Return (X, Y) of the center of cell containing provided text 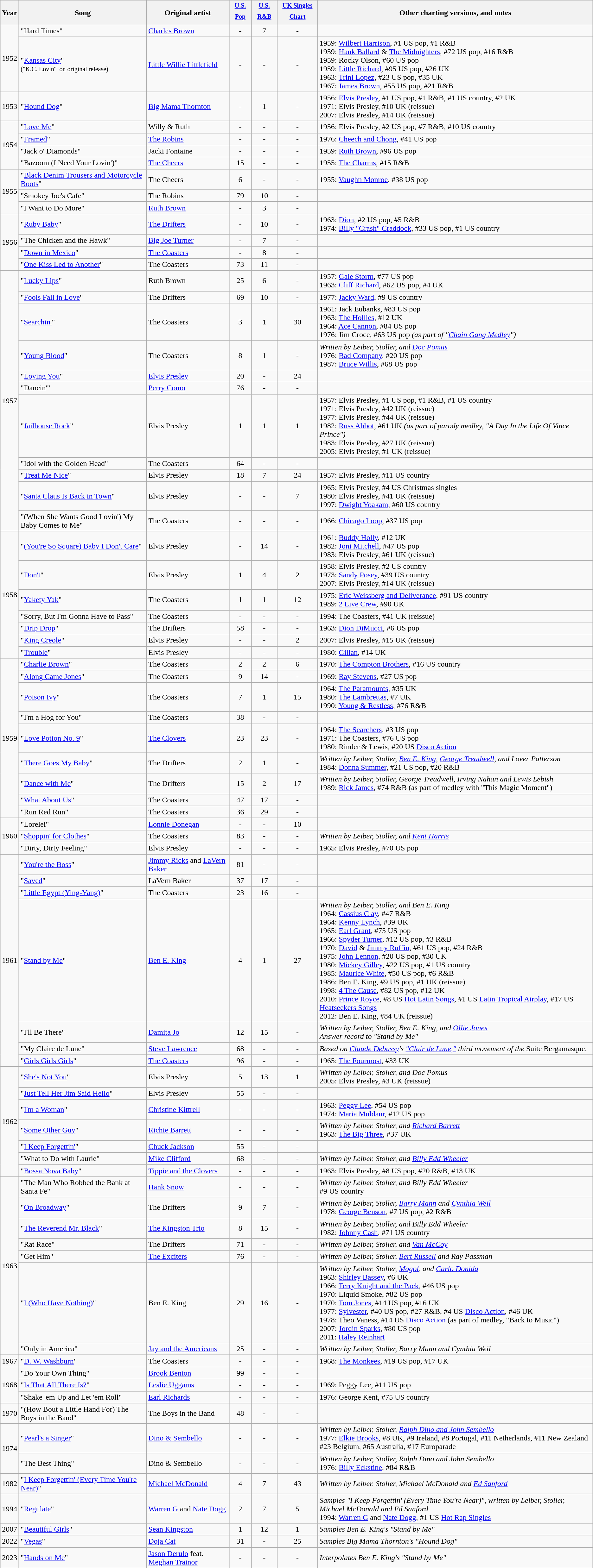
"I Keep Forgettin' (Every Time You're Near)" (83, 1484)
Perry Como (188, 388)
"You're the Boss" (83, 865)
"Down in Mexico" (83, 253)
The Exciters (188, 1257)
"Ruby Baby" (83, 224)
Written by Leiber, Stoller, and Doc Pomus2005: Elvis Presley, #3 UK (reissue) (455, 1077)
1952 (10, 58)
Tippie and the Clovers (188, 1170)
"Shake 'em Up and Let 'em Roll" (83, 1397)
LaVern Baker (188, 881)
"Idol with the Golden Head" (83, 463)
"Little Egypt (Ying-Yang)" (83, 893)
1963: Peggy Lee, #54 US pop1974: Maria Muldaur, #12 US pop (455, 1110)
Jacki Fontaine (188, 151)
"D. W. Washburn" (83, 1361)
Big Joe Turner (188, 240)
"Just Tell Her Jim Said Hello" (83, 1093)
1970 (10, 1414)
1969: Peggy Lee, #11 US pop (455, 1385)
"King Creole" (83, 640)
"Sorry, But I'm Gonna Have to Pass" (83, 616)
1994 (10, 1508)
"Treat Me Nice" (83, 475)
1959: Ruth Brown, #96 US pop (455, 151)
Written by Leiber, Stoller, Barry Mann and Cynthia Weil1978: George Benson, #7 US pop, #2 R&B (455, 1207)
81 (240, 865)
Written by Leiber, Stoller, Barry Mann and Cynthia Weil (455, 1349)
The Boys in the Band (188, 1414)
Written by Leiber, Stoller, and Billy Edd Wheeler#9 US country (455, 1187)
1964: The Paramounts, #35 UK1980: The Lambrettas, #7 UK1990: Young & Restless, #76 R&B (455, 697)
"Lorelei" (83, 824)
"Some Other Guy" (83, 1130)
1955 (10, 191)
1974 (10, 1448)
"Poison Ivy" (83, 697)
1965: The Fourmost, #33 UK (455, 1061)
1968 (10, 1385)
Written by Leiber, Stoller, and Richard Barrett1963: The Big Three, #37 UK (455, 1130)
"Yakety Yak" (83, 599)
"I'm a Woman" (83, 1110)
83 (240, 836)
Warren G and Nate Dogg (188, 1508)
"I Want to Do More" (83, 208)
"Lucky Lips" (83, 281)
1959 (10, 738)
1975: Eric Weissberg and Deliverance, #91 US country1989: 2 Live Crew, #90 UK (455, 599)
"One Kiss Led to Another" (83, 265)
"Smokey Joe's Cafe" (83, 196)
1977: Jacky Ward, #9 US country (455, 297)
Damita Jo (188, 1032)
2007 (10, 1529)
73 (240, 265)
Brook Benton (188, 1373)
48 (240, 1414)
Lonnie Donegan (188, 824)
Interpolates Ben E. King's "Stand by Me" (455, 1558)
1957 (10, 401)
1964: The Searchers, #3 US pop1971: The Coasters, #76 US pop1980: Rinder & Lewis, #20 US Disco Action (455, 738)
Chuck Jackson (188, 1146)
"Trouble" (83, 652)
1956: Elvis Presley, #1 US pop, #1 R&B, #1 US country, #2 UK1971: Elvis Presley, #10 UK (reissue)2007: Elvis Presley, #14 UK (reissue) (455, 106)
1963: Dion DiMucci, #6 US pop (455, 628)
1961: Buddy Holly, #12 UK1982: Joni Mitchell, #47 US pop1983: Elvis Presley, #61 UK (reissue) (455, 546)
Willy & Ruth (188, 127)
1955: Vaughn Monroe, #38 US pop (455, 179)
1994: The Coasters, #41 UK (reissue) (455, 616)
Jimmy Ricks and LaVern Baker (188, 865)
"Bossa Nova Baby" (83, 1170)
"Run Red Run" (83, 812)
64 (240, 463)
1968: The Monkees, #19 US pop, #17 UK (455, 1361)
"On Broadway" (83, 1207)
"Beautiful Girls" (83, 1529)
Samples Big Mama Thornton's "Hound Dog" (455, 1541)
2007: Elvis Presley, #15 UK (reissue) (455, 640)
Based on Claude Debussy's "Clair de Lune," third movement of the Suite Bergamasque. (455, 1049)
79 (240, 196)
"Charlie Brown" (83, 664)
"Do Your Own Thing" (83, 1373)
"Girls Girls Girls" (83, 1061)
Written by Leiber, Stoller, and Doc Pomus1976: Bad Company, #20 US pop1987: Bruce Willis, #68 US pop (455, 355)
Little Willie Littlefield (188, 65)
1980: Gillan, #14 UK (455, 652)
1969: Ray Stevens, #27 US pop (455, 676)
1976: George Kent, #75 US country (455, 1397)
20 (240, 376)
1982 (10, 1484)
71 (240, 1245)
"Dance with Me" (83, 784)
"Rat Race" (83, 1245)
The Kingston Trio (188, 1228)
"Young Blood" (83, 355)
"Hands on Me" (83, 1558)
Year (10, 13)
1966: Chicago Loop, #37 US pop (455, 521)
1957: Elvis Presley, #11 US country (455, 475)
1963: Elvis Presley, #8 US pop, #20 R&B, #13 UK (455, 1170)
"Kansas City"("K.C. Lovin'" on original release) (83, 65)
"Shoppin' for Clothes" (83, 836)
1960 (10, 836)
Written by Leiber, Stoller, George Treadwell, Irving Nahan and Lewis Lebish1989: Rick James, #74 R&B (as part of medley with "This Magic Moment") (455, 784)
U.S. Pop (240, 13)
"She's Not You" (83, 1077)
"Saved" (83, 881)
Song (83, 13)
Written by Leiber, Stoller, Ralph Dino and John Sembello1976: Billy Eckstine, #84 R&B (455, 1463)
"Jack o' Diamonds" (83, 151)
"Stand by Me" (83, 960)
The Clovers (188, 738)
"(When She Wants Good Lovin') My Baby Comes to Me" (83, 521)
"Drip Drop" (83, 628)
1953 (10, 106)
47 (240, 800)
Written by Leiber, Stoller, Bert Russell and Ray Passman (455, 1257)
"Searchin'" (83, 322)
Hank Snow (188, 1187)
"(You're So Square) Baby I Don't Care" (83, 546)
Written by Leiber, Stoller, and Kent Harris (455, 836)
Jay and the Americans (188, 1349)
Samples Ben E. King's "Stand by Me" (455, 1529)
"The Man Who Robbed the Bank at Santa Fe" (83, 1187)
1957: Gale Storm, #77 US pop1963: Cliff Richard, #62 US pop, #4 UK (455, 281)
1955: The Charms, #15 R&B (455, 163)
43 (297, 1484)
"Along Came Jones" (83, 676)
1970: The Compton Brothers, #16 US country (455, 664)
Written by Leiber, Stoller, Ben E. King, George Treadwell, and Lover Patterson1984: Donna Summer, #21 US pop, #20 R&B (455, 763)
11 (264, 265)
13 (264, 1077)
Written by Leiber, Stoller, Michael McDonald and Ed Sanford (455, 1484)
1965: Elvis Presley, #70 US pop (455, 848)
1963 (10, 1265)
1963: Dion, #2 US pop, #5 R&B1974: Billy "Crash" Craddock, #33 US pop, #1 US country (455, 224)
"Love Potion No. 9" (83, 738)
Other charting versions, and notes (455, 13)
Michael McDonald (188, 1484)
"Is That All There Is?" (83, 1385)
Big Mama Thornton (188, 106)
"I'll Be There" (83, 1032)
Earl Richards (188, 1397)
Original artist (188, 13)
1976: Cheech and Chong, #41 US pop (455, 139)
38 (240, 718)
1967 (10, 1361)
"Hard Times" (83, 31)
"I (Who Have Nothing)" (83, 1303)
1962 (10, 1122)
2023 (10, 1558)
Written by Leiber, Stoller, and Van McCoy (455, 1245)
1956 (10, 242)
1954 (10, 145)
"Get Him" (83, 1257)
"(How Bout a Little Hand For) The Boys in the Band" (83, 1414)
Written by Leiber, Stoller, Ben E. King, and Ollie JonesAnswer record to "Stand by Me" (455, 1032)
"My Claire de Lune" (83, 1049)
1961: Jack Eubanks, #83 US pop1963: The Hollies, #12 UK1964: Ace Cannon, #84 US pop1976: Jim Croce, #63 US pop (as part of "Chain Gang Medley") (455, 322)
96 (240, 1061)
"I Keep Forgettin'" (83, 1146)
36 (240, 812)
Written by Leiber, Stoller, and Billy Edd Wheeler (455, 1158)
30 (297, 322)
"Black Denim Trousers and Motorcycle Boots" (83, 179)
Mike Clifford (188, 1158)
"Fools Fall in Love" (83, 297)
"I'm a Hog for You" (83, 718)
"The Reverend Mr. Black" (83, 1228)
1958 (10, 594)
69 (240, 297)
Jason Derulo feat. Meghan Trainor (188, 1558)
2022 (10, 1541)
U.S. R&B (264, 13)
"Regulate" (83, 1508)
Leslie Uggams (188, 1385)
1965: Elvis Presley, #4 US Christmas singles1980: Elvis Presley, #41 UK (reissue)1997: Dwight Yoakam, #60 US country (455, 496)
18 (240, 475)
99 (240, 1373)
1956: Elvis Presley, #2 US pop, #7 R&B, #10 US country (455, 127)
"Don't" (83, 575)
"Hound Dog" (83, 106)
"What About Us" (83, 800)
"Santa Claus Is Back in Town" (83, 496)
"Only in America" (83, 1349)
Steve Lawrence (188, 1049)
"There Goes My Baby" (83, 763)
1961 (10, 960)
27 (297, 960)
Charles Brown (188, 31)
Christine Kittrell (188, 1110)
"Loving You" (83, 376)
Sean Kingston (188, 1529)
"What to Do with Laurie" (83, 1158)
Written by Leiber, Stoller, and Billy Edd Wheeler1982: Johnny Cash, #71 US country (455, 1228)
58 (240, 628)
1958: Elvis Presley, #2 US country1973: Sandy Posey, #39 US country2007: Elvis Presley, #14 UK (reissue) (455, 575)
"Bazoom (I Need Your Lovin')" (83, 163)
31 (240, 1541)
37 (240, 881)
"Love Me" (83, 127)
"The Chicken and the Hawk" (83, 240)
"Vegas" (83, 1541)
"Dirty, Dirty Feeling" (83, 848)
"Dancin'" (83, 388)
"The Best Thing" (83, 1463)
"Jailhouse Rock" (83, 426)
Doja Cat (188, 1541)
UK Singles Chart (297, 13)
Richie Barrett (188, 1130)
"Pearl's a Singer" (83, 1438)
"Framed" (83, 139)
